From the cell containing the given text, extract its center point as [x, y] coordinate. 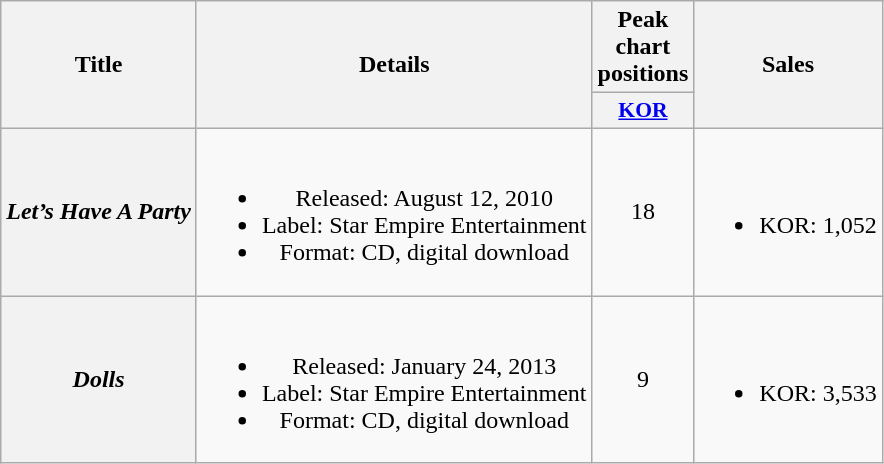
Details [394, 65]
KOR: 1,052 [788, 212]
18 [643, 212]
Dolls [99, 380]
KOR: 3,533 [788, 380]
Released: January 24, 2013Label: Star Empire EntertainmentFormat: CD, digital download [394, 380]
9 [643, 380]
Let’s Have A Party [99, 212]
Sales [788, 65]
Peak chart positions [643, 47]
KOR [643, 111]
Released: August 12, 2010Label: Star Empire EntertainmentFormat: CD, digital download [394, 212]
Title [99, 65]
